Pinpoint the cell where the given text exists, returning its (x, y) midpoint coordinate. 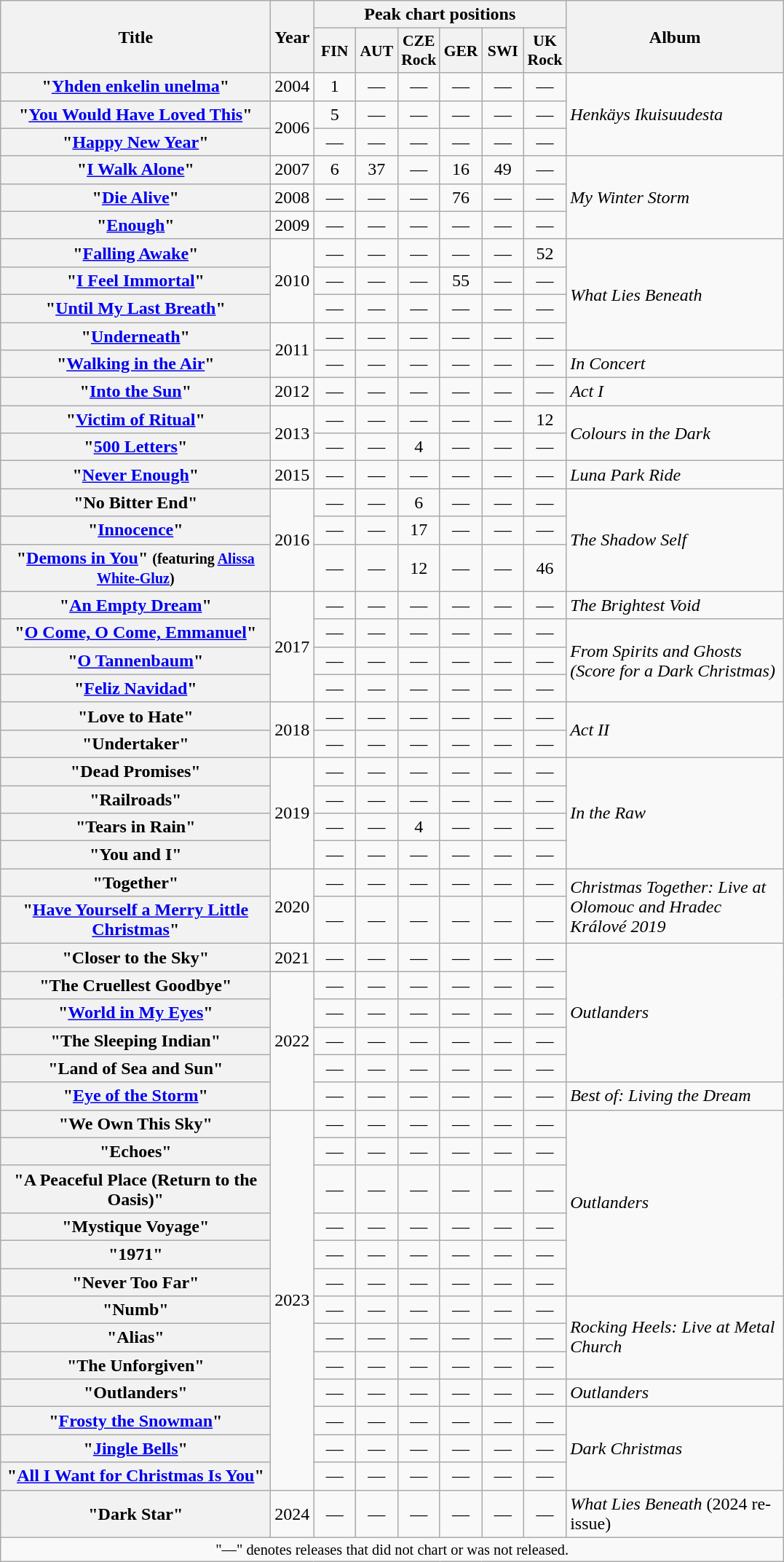
"Numb" (135, 1310)
In the Raw (676, 813)
FIN (335, 51)
"Land of Sea and Sun" (135, 1068)
"Until My Last Breath" (135, 308)
"Happy New Year" (135, 142)
Year (293, 36)
The Shadow Self (676, 540)
"Echoes" (135, 1151)
2021 (293, 958)
"Victim of Ritual" (135, 419)
Title (135, 36)
Christmas Together: Live at Olomouc and Hradec Králové 2019 (676, 906)
46 (545, 568)
"—" denotes releases that did not chart or was not released. (392, 1550)
From Spirits and Ghosts (Score for a Dark Christmas) (676, 660)
"Falling Awake" (135, 253)
What Lies Beneath (2024 re-issue) (676, 1513)
2015 (293, 475)
5 (335, 114)
"Feliz Navidad" (135, 688)
Act II (676, 730)
2022 (293, 1041)
2010 (293, 280)
"Closer to the Sky" (135, 958)
52 (545, 253)
Peak chart positions (440, 15)
"Walking in the Air" (135, 364)
Dark Christmas (676, 1448)
76 (461, 197)
17 (419, 530)
"1971" (135, 1254)
"Alias" (135, 1338)
"The Sleeping Indian" (135, 1041)
"Innocence" (135, 530)
Act I (676, 392)
2006 (293, 128)
"You Would Have Loved This" (135, 114)
"Yhden enkelin unelma" (135, 87)
Colours in the Dark (676, 433)
"Undertaker" (135, 743)
"A Peaceful Place (Return to the Oasis)" (135, 1188)
"Eye of the Storm" (135, 1096)
2019 (293, 813)
"All I Want for Christmas Is You" (135, 1476)
16 (461, 170)
2023 (293, 1300)
"Enough" (135, 225)
"500 Letters" (135, 447)
"I Feel Immortal" (135, 280)
"The Unforgiven" (135, 1365)
Luna Park Ride (676, 475)
"We Own This Sky" (135, 1124)
"Outlanders" (135, 1393)
In Concert (676, 364)
GER (461, 51)
2017 (293, 647)
CZERock (419, 51)
"Never Too Far" (135, 1282)
"An Empty Dream" (135, 605)
2009 (293, 225)
"I Walk Alone" (135, 170)
"Have Yourself a Merry Little Christmas" (135, 920)
"No Bitter End" (135, 502)
2008 (293, 197)
"Underneath" (135, 336)
"Together" (135, 883)
What Lies Beneath (676, 294)
"Tears in Rain" (135, 827)
"The Cruellest Goodbye" (135, 985)
My Winter Storm (676, 197)
"Love to Hate" (135, 716)
"O Come, O Come, Emmanuel" (135, 633)
"Frosty the Snowman" (135, 1421)
2011 (293, 350)
1 (335, 87)
"Never Enough" (135, 475)
37 (377, 170)
2018 (293, 730)
"Die Alive" (135, 197)
2004 (293, 87)
UKRock (545, 51)
AUT (377, 51)
"Demons in You" (featuring Alissa White-Gluz) (135, 568)
"World in My Eyes" (135, 1013)
Album (676, 36)
2024 (293, 1513)
2007 (293, 170)
2013 (293, 433)
"Railroads" (135, 799)
49 (503, 170)
2012 (293, 392)
SWI (503, 51)
"You and I" (135, 855)
"Into the Sun" (135, 392)
"Dead Promises" (135, 771)
Best of: Living the Dream (676, 1096)
2020 (293, 906)
"Jingle Bells" (135, 1448)
Henkäys Ikuisuudesta (676, 114)
"Mystique Voyage" (135, 1226)
55 (461, 280)
The Brightest Void (676, 605)
2016 (293, 540)
"O Tannenbaum" (135, 660)
Rocking Heels: Live at Metal Church (676, 1338)
"Dark Star" (135, 1513)
